Return the (x, y) coordinate for the center point of the cell that contains the specified text.  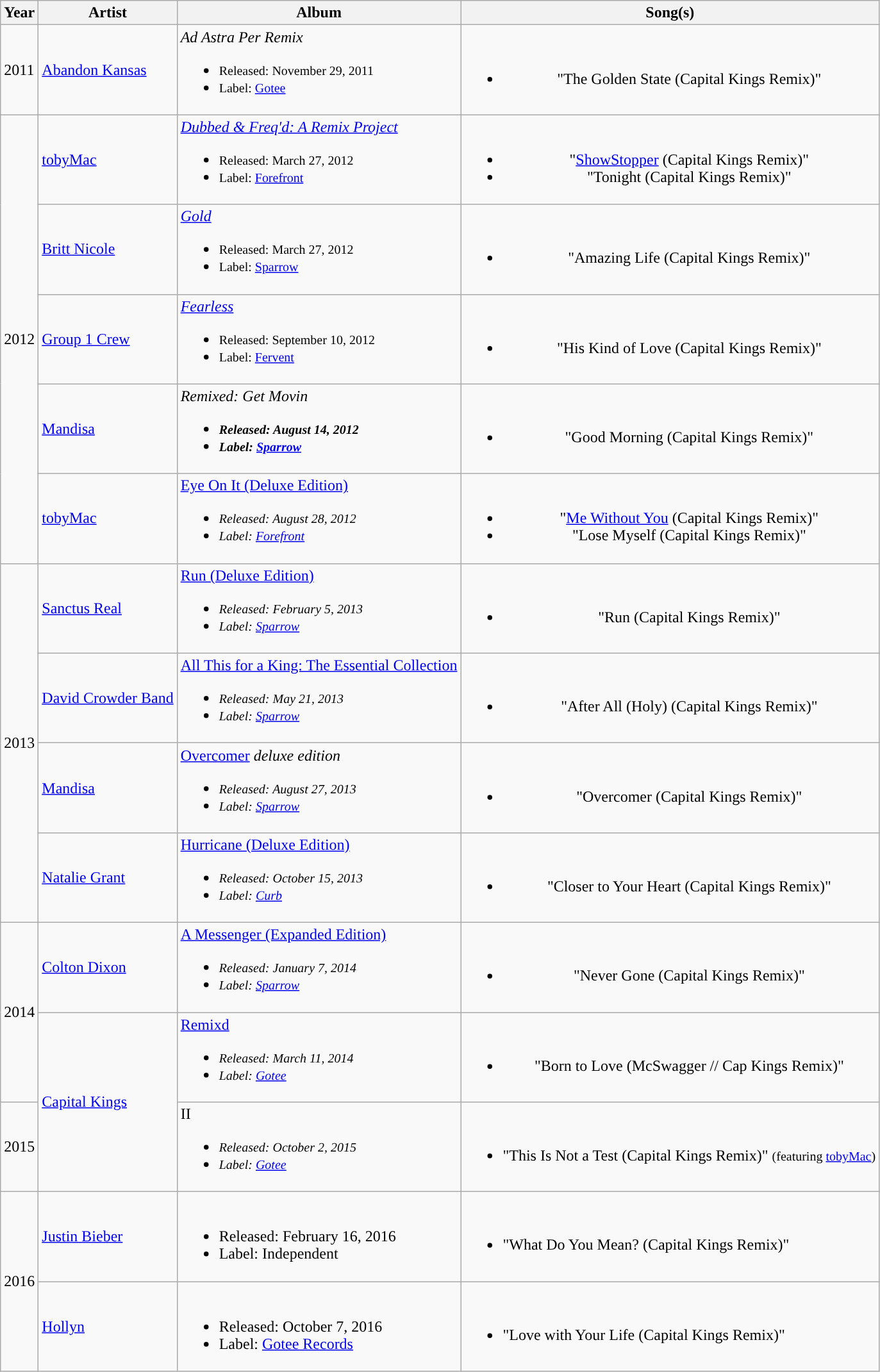
2016 (19, 1282)
Eye On It (Deluxe Edition)Released: August 28, 2012Label: Forefront (319, 518)
"Born to Love (McSwagger // Cap Kings Remix)" (670, 1057)
2011 (19, 70)
Released: February 16, 2016Label: Independent (319, 1237)
"Amazing Life (Capital Kings Remix)" (670, 249)
Artist (108, 13)
"Good Morning (Capital Kings Remix)" (670, 429)
"Overcomer (Capital Kings Remix)" (670, 788)
"Closer to Your Heart (Capital Kings Remix)" (670, 877)
2015 (19, 1147)
Justin Bieber (108, 1237)
All This for a King: The Essential CollectionReleased: May 21, 2013Label: Sparrow (319, 698)
Hollyn (108, 1327)
Remixed: Get MovinReleased: August 14, 2012Label: Sparrow (319, 429)
Overcomer deluxe editionReleased: August 27, 2013Label: Sparrow (319, 788)
FearlessReleased: September 10, 2012Label: Fervent (319, 339)
Dubbed & Freq'd: A Remix ProjectReleased: March 27, 2012Label: Forefront (319, 160)
"Me Without You (Capital Kings Remix)""Lose Myself (Capital Kings Remix)" (670, 518)
Capital Kings (108, 1102)
"Never Gone (Capital Kings Remix)" (670, 967)
"After All (Holy) (Capital Kings Remix)" (670, 698)
"Run (Capital Kings Remix)" (670, 608)
IIReleased: October 2, 2015Label: Gotee (319, 1147)
Song(s) (670, 13)
"Love with Your Life (Capital Kings Remix)" (670, 1327)
2012 (19, 339)
Group 1 Crew (108, 339)
Sanctus Real (108, 608)
Album (319, 13)
Year (19, 13)
Run (Deluxe Edition)Released: February 5, 2013Label: Sparrow (319, 608)
Britt Nicole (108, 249)
David Crowder Band (108, 698)
Hurricane (Deluxe Edition)Released: October 15, 2013Label: Curb (319, 877)
RemixdReleased: March 11, 2014Label: Gotee (319, 1057)
A Messenger (Expanded Edition)Released: January 7, 2014Label: Sparrow (319, 967)
2014 (19, 1012)
Colton Dixon (108, 967)
Ad Astra Per RemixReleased: November 29, 2011Label: Gotee (319, 70)
"ShowStopper (Capital Kings Remix)""Tonight (Capital Kings Remix)" (670, 160)
"His Kind of Love (Capital Kings Remix)" (670, 339)
2013 (19, 743)
"What Do You Mean? (Capital Kings Remix)" (670, 1237)
GoldReleased: March 27, 2012Label: Sparrow (319, 249)
"This Is Not a Test (Capital Kings Remix)" (featuring tobyMac) (670, 1147)
"The Golden State (Capital Kings Remix)" (670, 70)
Released: October 7, 2016Label: Gotee Records (319, 1327)
Abandon Kansas (108, 70)
Natalie Grant (108, 877)
